Locate the cell with the specified text and output its [X, Y] center coordinate. 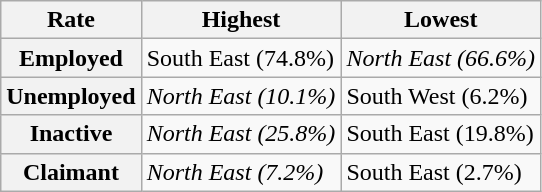
South East (2.7%) [441, 172]
Employed [71, 58]
North East (10.1%) [241, 96]
North East (25.8%) [241, 134]
Unemployed [71, 96]
North East (7.2%) [241, 172]
Lowest [441, 20]
Claimant [71, 172]
Rate [71, 20]
Highest [241, 20]
South East (74.8%) [241, 58]
South West (6.2%) [441, 96]
South East (19.8%) [441, 134]
North East (66.6%) [441, 58]
Inactive [71, 134]
